Scan for the cell matching the given text and deliver its (x, y) coordinate at center. 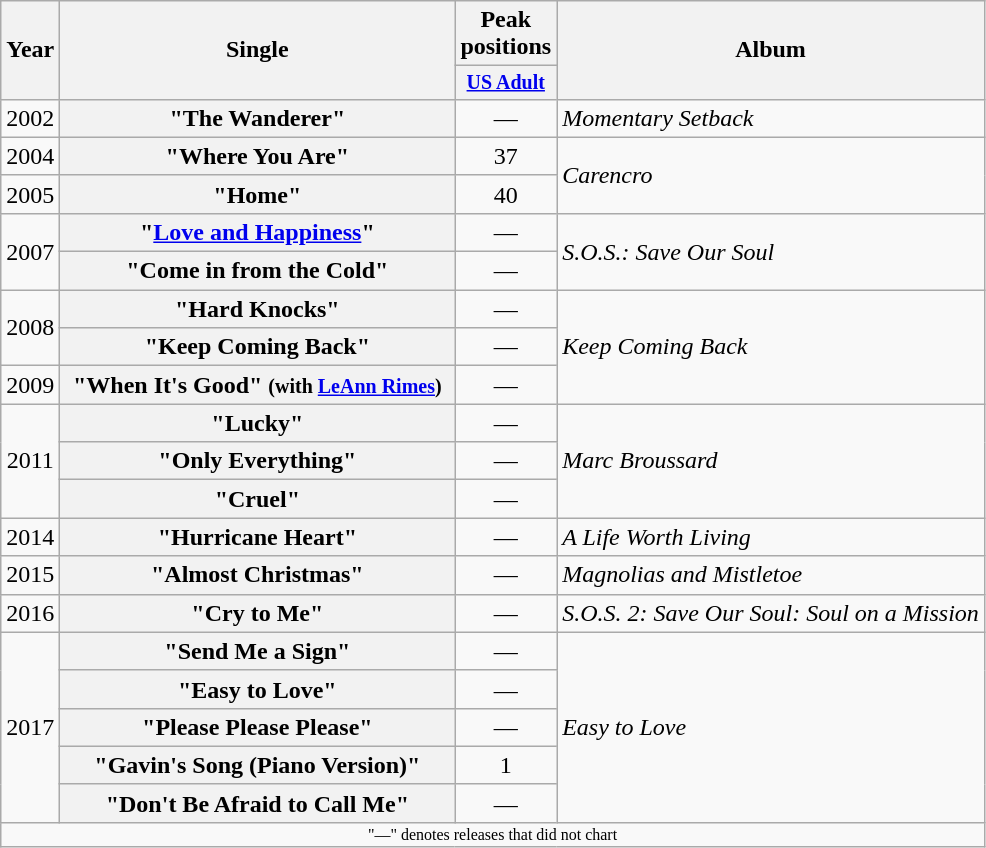
Single (258, 50)
"Almost Christmas" (258, 575)
Magnolias and Mistletoe (771, 575)
"Lucky" (258, 423)
"Home" (258, 194)
Album (771, 50)
Easy to Love (771, 727)
"Hard Knocks" (258, 309)
1 (506, 765)
2015 (30, 575)
"Where You Are" (258, 156)
"Send Me a Sign" (258, 651)
"—" denotes releases that did not chart (493, 834)
US Adult (506, 82)
"Only Everything" (258, 461)
2011 (30, 461)
"Easy to Love" (258, 689)
"Come in from the Cold" (258, 271)
A Life Worth Living (771, 537)
S.O.S.: Save Our Soul (771, 251)
S.O.S. 2: Save Our Soul: Soul on a Mission (771, 613)
2004 (30, 156)
2002 (30, 118)
2005 (30, 194)
"Cry to Me" (258, 613)
2007 (30, 251)
"Hurricane Heart" (258, 537)
Marc Broussard (771, 461)
2017 (30, 727)
2014 (30, 537)
"The Wanderer" (258, 118)
Year (30, 50)
"Don't Be Afraid to Call Me" (258, 803)
Carencro (771, 175)
"Please Please Please" (258, 727)
"Keep Coming Back" (258, 347)
"Love and Happiness" (258, 232)
Peak positions (506, 34)
Momentary Setback (771, 118)
Keep Coming Back (771, 347)
37 (506, 156)
2009 (30, 385)
"Cruel" (258, 499)
2008 (30, 328)
40 (506, 194)
"Gavin's Song (Piano Version)" (258, 765)
2016 (30, 613)
"When It's Good" (with LeAnn Rimes) (258, 385)
